Provide the (x, y) coordinate of the cell's center where the given text is located.  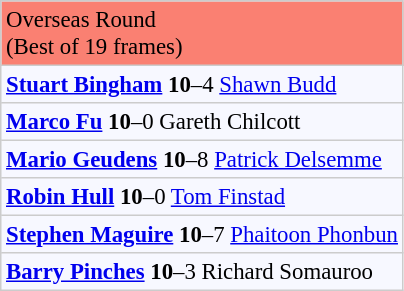
Stephen Maguire 10–7 Phaitoon Phonbun (202, 234)
Marco Fu 10–0 Gareth Chilcott (202, 122)
Barry Pinches 10–3 Richard Somauroo (202, 272)
Mario Geudens 10–8 Patrick Delsemme (202, 159)
Overseas Round(Best of 19 frames) (202, 33)
Robin Hull 10–0 Tom Finstad (202, 197)
Stuart Bingham 10–4 Shawn Budd (202, 84)
